Output the [X, Y] coordinate of the center of the cell containing the given text.  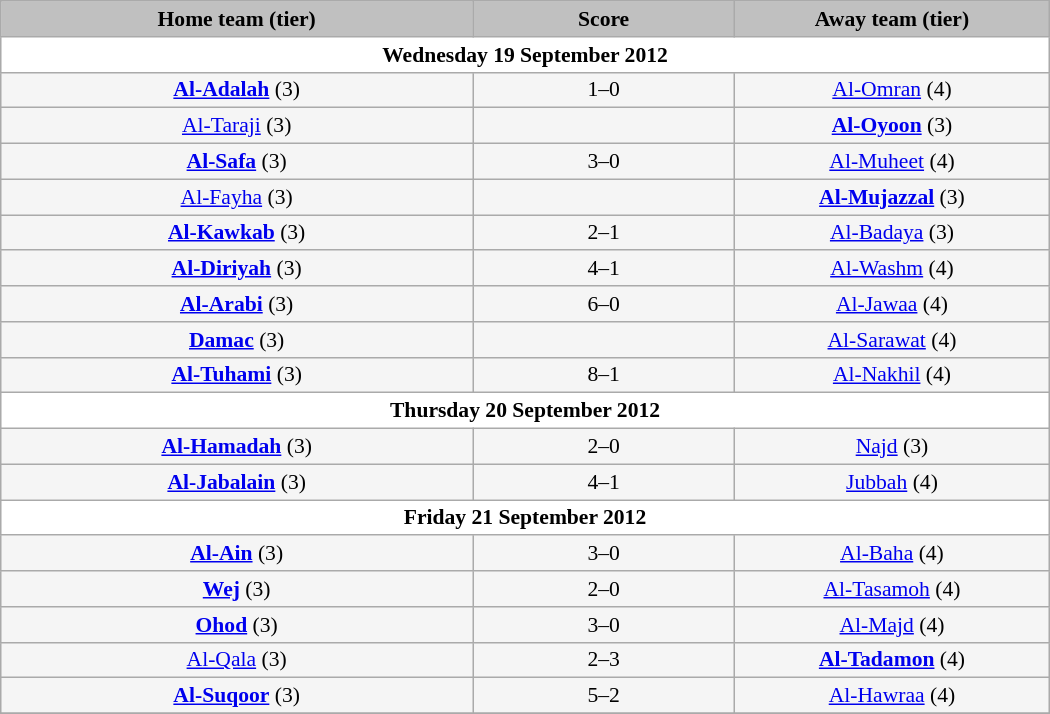
Wej (3) [237, 589]
Al-Mujazzal (3) [892, 197]
Al-Kawkab (3) [237, 233]
Al-Oyoon (3) [892, 126]
Al-Arabi (3) [237, 304]
5–2 [604, 696]
Home team (tier) [237, 19]
Al-Tuhami (3) [237, 375]
Al-Washm (4) [892, 269]
2–1 [604, 233]
Friday 21 September 2012 [525, 518]
Al-Majd (4) [892, 625]
Thursday 20 September 2012 [525, 411]
Al-Muheet (4) [892, 162]
1–0 [604, 90]
Al-Nakhil (4) [892, 375]
Al-Tasamoh (4) [892, 589]
Al-Fayha (3) [237, 197]
Al-Omran (4) [892, 90]
Al-Baha (4) [892, 554]
Najd (3) [892, 447]
Al-Jabalain (3) [237, 482]
Al-Qala (3) [237, 660]
Al-Sarawat (4) [892, 340]
Al-Taraji (3) [237, 126]
Damac (3) [237, 340]
Away team (tier) [892, 19]
Al-Hamadah (3) [237, 447]
6–0 [604, 304]
8–1 [604, 375]
Al-Safa (3) [237, 162]
Al-Hawraa (4) [892, 696]
Jubbah (4) [892, 482]
Al-Adalah (3) [237, 90]
Ohod (3) [237, 625]
Al-Jawaa (4) [892, 304]
2–3 [604, 660]
Score [604, 19]
Wednesday 19 September 2012 [525, 55]
Al-Tadamon (4) [892, 660]
Al-Ain (3) [237, 554]
Al-Badaya (3) [892, 233]
Al-Diriyah (3) [237, 269]
Al-Suqoor (3) [237, 696]
